Capture the cell that displays the provided text and extract its (X, Y) central coordinate. 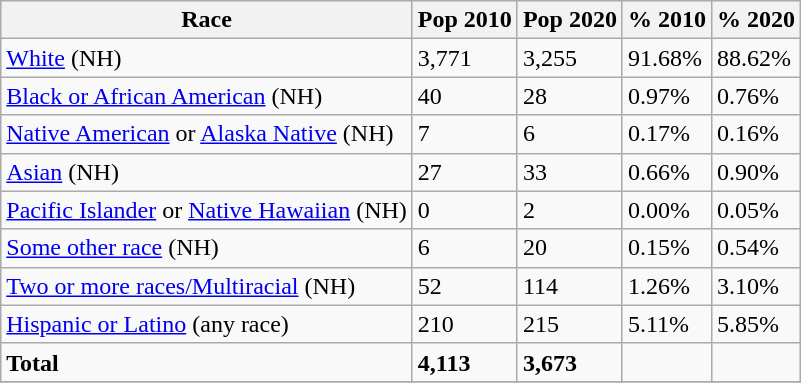
Some other race (NH) (207, 248)
% 2020 (756, 20)
0.54% (756, 248)
3.10% (756, 286)
3,255 (570, 58)
114 (570, 286)
0.66% (666, 172)
Two or more races/Multiracial (NH) (207, 286)
3,673 (570, 362)
2 (570, 210)
28 (570, 96)
0.15% (666, 248)
Native American or Alaska Native (NH) (207, 134)
0.97% (666, 96)
Hispanic or Latino (any race) (207, 324)
7 (464, 134)
0 (464, 210)
1.26% (666, 286)
88.62% (756, 58)
0.90% (756, 172)
0.76% (756, 96)
91.68% (666, 58)
20 (570, 248)
0.16% (756, 134)
4,113 (464, 362)
Pop 2020 (570, 20)
0.00% (666, 210)
215 (570, 324)
5.85% (756, 324)
Pop 2010 (464, 20)
40 (464, 96)
33 (570, 172)
3,771 (464, 58)
210 (464, 324)
% 2010 (666, 20)
0.05% (756, 210)
5.11% (666, 324)
52 (464, 286)
White (NH) (207, 58)
Total (207, 362)
27 (464, 172)
Asian (NH) (207, 172)
Race (207, 20)
0.17% (666, 134)
Pacific Islander or Native Hawaiian (NH) (207, 210)
Black or African American (NH) (207, 96)
